Determine the [x, y] coordinate at the center of the cell enclosing the given text.  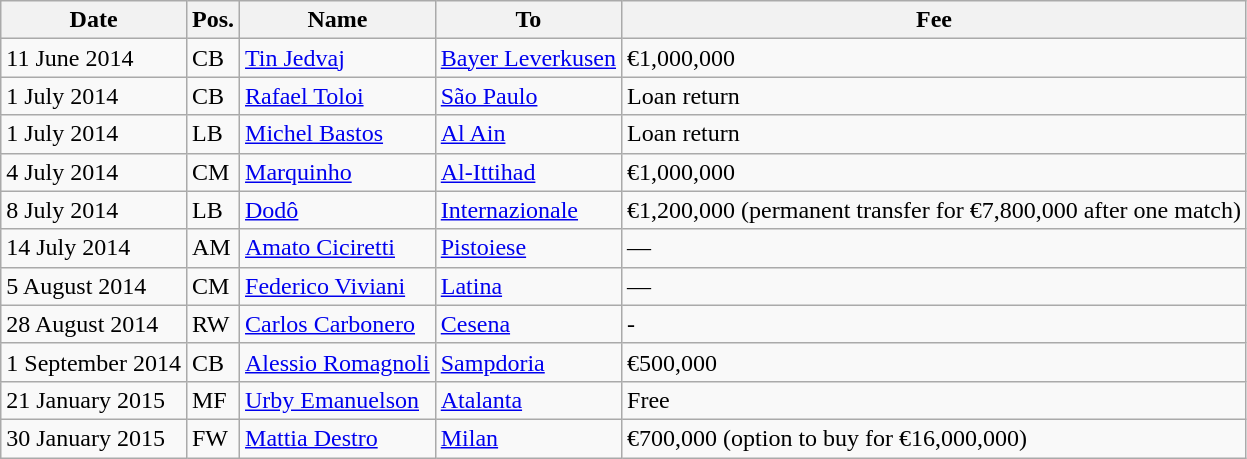
São Paulo [528, 96]
4 July 2014 [94, 172]
Rafael Toloi [338, 96]
11 June 2014 [94, 58]
Free [934, 400]
30 January 2015 [94, 438]
Cesena [528, 324]
Bayer Leverkusen [528, 58]
8 July 2014 [94, 210]
5 August 2014 [94, 286]
Latina [528, 286]
Sampdoria [528, 362]
€700,000 (option to buy for €16,000,000) [934, 438]
Al-Ittihad [528, 172]
MF [212, 400]
Michel Bastos [338, 134]
Internazionale [528, 210]
€1,200,000 (permanent transfer for €7,800,000 after one match) [934, 210]
Federico Viviani [338, 286]
Dodô [338, 210]
Fee [934, 20]
Pos. [212, 20]
1 September 2014 [94, 362]
Atalanta [528, 400]
Marquinho [338, 172]
Mattia Destro [338, 438]
21 January 2015 [94, 400]
RW [212, 324]
Date [94, 20]
Amato Ciciretti [338, 248]
AM [212, 248]
Name [338, 20]
To [528, 20]
- [934, 324]
Milan [528, 438]
Pistoiese [528, 248]
Carlos Carbonero [338, 324]
Urby Emanuelson [338, 400]
14 July 2014 [94, 248]
Alessio Romagnoli [338, 362]
FW [212, 438]
28 August 2014 [94, 324]
Al Ain [528, 134]
Tin Jedvaj [338, 58]
€500,000 [934, 362]
